From the cell containing the given text, extract its center point as [x, y] coordinate. 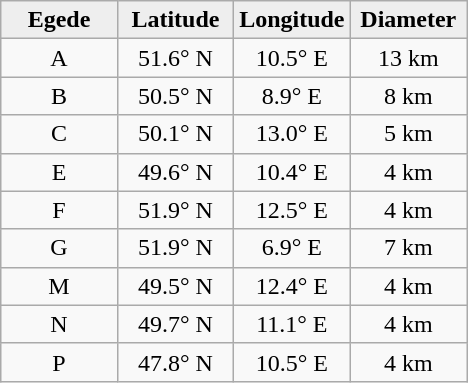
A [59, 58]
B [59, 96]
Latitude [175, 20]
E [59, 172]
12.5° E [292, 210]
N [59, 324]
8 km [408, 96]
13 km [408, 58]
13.0° E [292, 134]
51.6° N [175, 58]
M [59, 286]
C [59, 134]
Longitude [292, 20]
7 km [408, 248]
12.4° E [292, 286]
50.1° N [175, 134]
8.9° E [292, 96]
49.6° N [175, 172]
Egede [59, 20]
50.5° N [175, 96]
49.5° N [175, 286]
5 km [408, 134]
10.4° E [292, 172]
F [59, 210]
P [59, 362]
49.7° N [175, 324]
G [59, 248]
11.1° E [292, 324]
6.9° E [292, 248]
47.8° N [175, 362]
Diameter [408, 20]
